Detect which cell encompasses the target text, then output its (x, y) center coordinate. 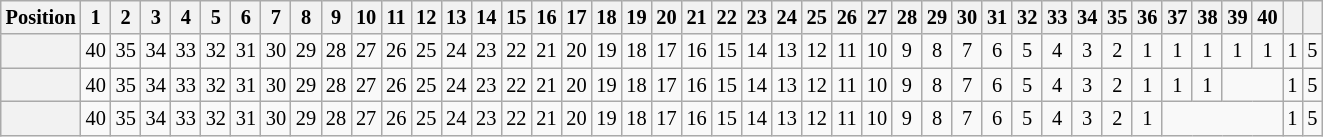
Position (41, 17)
37 (1177, 17)
36 (1147, 17)
39 (1237, 17)
38 (1207, 17)
